Locate the cell with the specified text and output its (x, y) center coordinate. 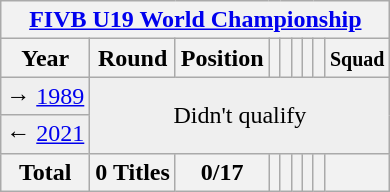
Total (46, 172)
Position (222, 58)
Didn't qualify (240, 115)
0 Titles (133, 172)
Year (46, 58)
Round (133, 58)
← 2021 (46, 134)
→ 1989 (46, 96)
Squad (357, 58)
0/17 (222, 172)
FIVB U19 World Championship (196, 20)
